Locate the cell with the specified text and output its [X, Y] center coordinate. 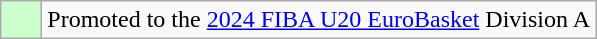
Promoted to the 2024 FIBA U20 EuroBasket Division A [319, 20]
